Provide the (X, Y) coordinate of the cell's center where the given text is located.  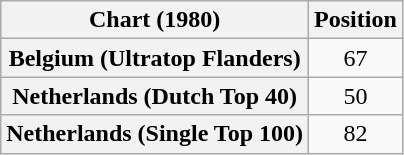
50 (356, 96)
67 (356, 58)
Netherlands (Single Top 100) (155, 134)
Position (356, 20)
Netherlands (Dutch Top 40) (155, 96)
82 (356, 134)
Chart (1980) (155, 20)
Belgium (Ultratop Flanders) (155, 58)
